Capture the cell that displays the provided text and extract its (X, Y) central coordinate. 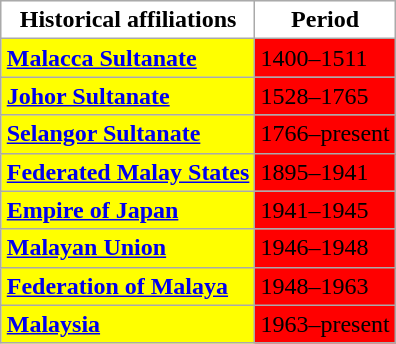
1400–1511 (325, 58)
Selangor Sultanate (128, 134)
Historical affiliations (128, 20)
1528–1765 (325, 96)
Federated Malay States (128, 172)
1766–present (325, 134)
Federation of Malaya (128, 286)
Malaysia (128, 324)
1895–1941 (325, 172)
Malayan Union (128, 248)
1948–1963 (325, 286)
Malacca Sultanate (128, 58)
Johor Sultanate (128, 96)
1946–1948 (325, 248)
Period (325, 20)
1941–1945 (325, 210)
1963–present (325, 324)
Empire of Japan (128, 210)
